Determine the (x, y) coordinate at the center of the cell enclosing the given text.  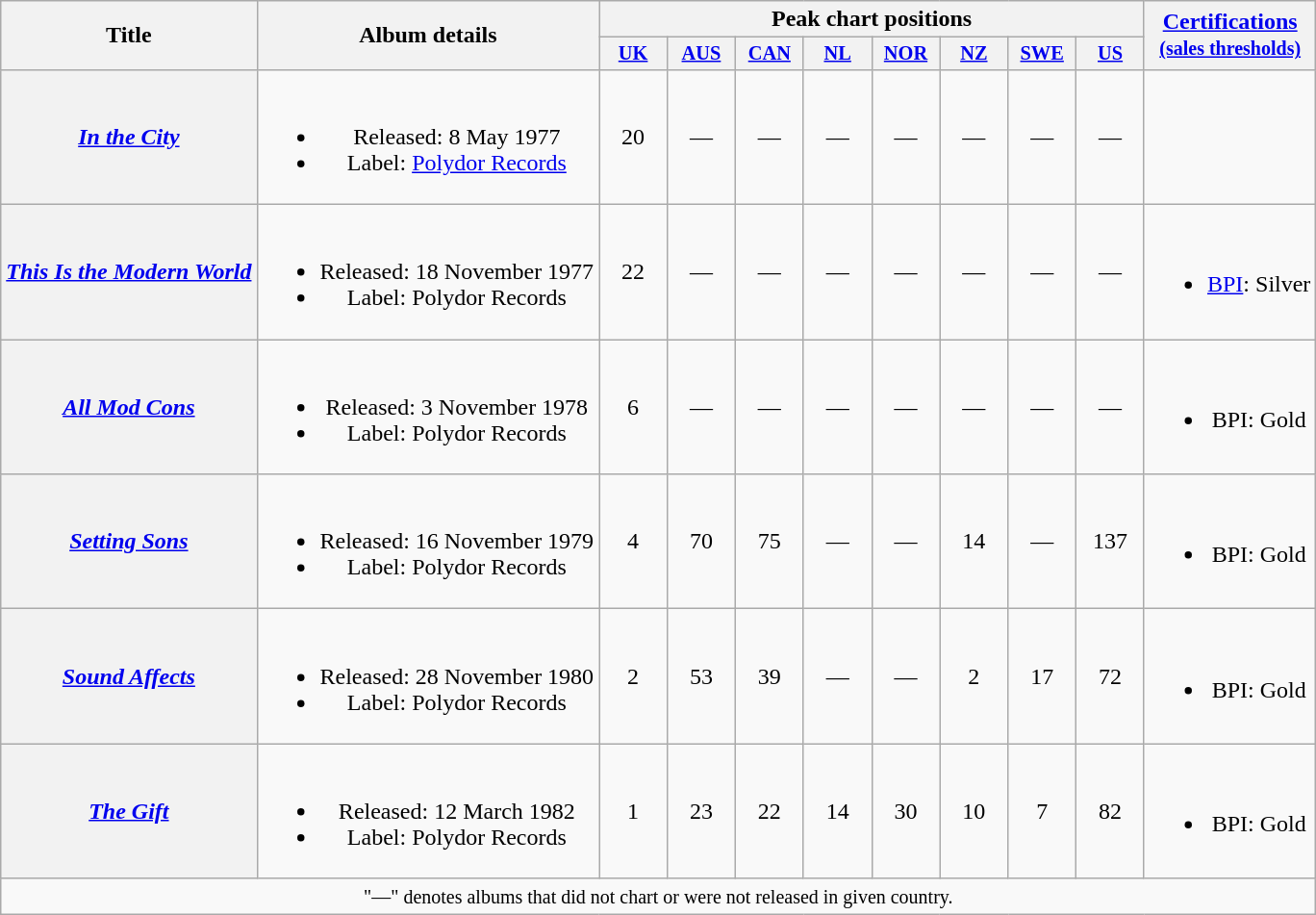
NOR (906, 54)
NL (837, 54)
SWE (1043, 54)
23 (702, 811)
Released: 28 November 1980Label: Polydor Records (428, 676)
30 (906, 811)
Album details (428, 36)
7 (1043, 811)
53 (702, 676)
Released: 18 November 1977Label: Polydor Records (428, 272)
The Gift (129, 811)
Released: 16 November 1979Label: Polydor Records (428, 542)
39 (770, 676)
72 (1110, 676)
Released: 12 March 1982Label: Polydor Records (428, 811)
Title (129, 36)
UK (633, 54)
"—" denotes albums that did not chart or were not released in given country. (658, 897)
Released: 3 November 1978Label: Polydor Records (428, 407)
BPI: Silver (1229, 272)
1 (633, 811)
All Mod Cons (129, 407)
US (1110, 54)
Peak chart positions (872, 19)
6 (633, 407)
Sound Affects (129, 676)
NZ (974, 54)
Released: 8 May 1977Label: Polydor Records (428, 137)
10 (974, 811)
75 (770, 542)
CAN (770, 54)
4 (633, 542)
20 (633, 137)
137 (1110, 542)
70 (702, 542)
17 (1043, 676)
Setting Sons (129, 542)
82 (1110, 811)
Certifications(sales thresholds) (1229, 36)
In the City (129, 137)
This Is the Modern World (129, 272)
AUS (702, 54)
